Extract the [X, Y] coordinate from the center of the cell holding the provided text.  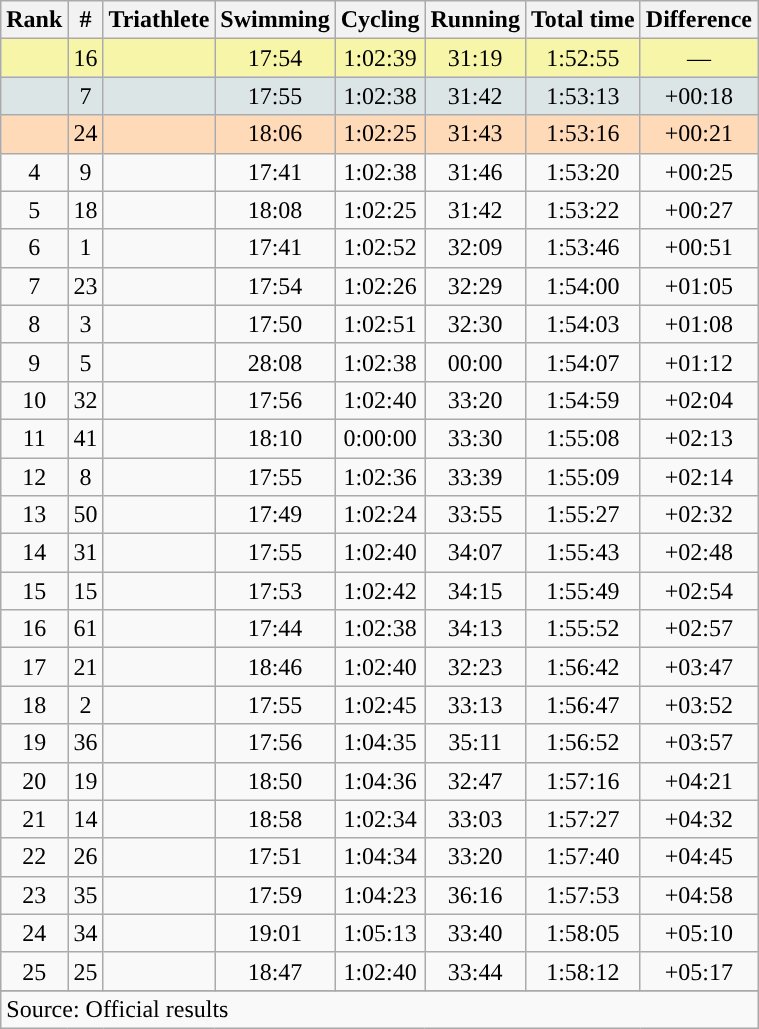
1:55:43 [582, 553]
1:55:08 [582, 438]
1:54:03 [582, 324]
Difference [698, 20]
+05:10 [698, 933]
1:57:16 [582, 781]
+01:12 [698, 362]
61 [86, 629]
50 [86, 515]
35:11 [475, 743]
1:53:20 [582, 172]
+03:47 [698, 667]
6 [34, 248]
34:15 [475, 591]
1:54:00 [582, 286]
1:57:53 [582, 895]
18:06 [275, 134]
0:00:00 [380, 438]
32:47 [475, 781]
+03:57 [698, 743]
17:51 [275, 857]
2 [86, 705]
31:19 [475, 58]
1:04:34 [380, 857]
1:52:55 [582, 58]
+04:58 [698, 895]
1:02:24 [380, 515]
36 [86, 743]
+04:32 [698, 819]
1:54:59 [582, 400]
+00:25 [698, 172]
19:01 [275, 933]
1:04:23 [380, 895]
1:56:52 [582, 743]
1 [86, 248]
+04:21 [698, 781]
1:04:35 [380, 743]
17:44 [275, 629]
+02:32 [698, 515]
34 [86, 933]
1:55:49 [582, 591]
4 [34, 172]
# [86, 20]
Source: Official results [380, 1009]
31:43 [475, 134]
1:05:13 [380, 933]
34:13 [475, 629]
18:58 [275, 819]
1:56:42 [582, 667]
1:02:52 [380, 248]
1:02:51 [380, 324]
18:50 [275, 781]
32:29 [475, 286]
+05:17 [698, 971]
+00:51 [698, 248]
Swimming [275, 20]
13 [34, 515]
+03:52 [698, 705]
33:03 [475, 819]
1:02:39 [380, 58]
18:46 [275, 667]
1:53:22 [582, 210]
00:00 [475, 362]
20 [34, 781]
1:53:13 [582, 96]
31:46 [475, 172]
1:02:36 [380, 477]
+00:21 [698, 134]
32 [86, 400]
18:08 [275, 210]
17:59 [275, 895]
Total time [582, 20]
1:02:45 [380, 705]
35 [86, 895]
26 [86, 857]
Cycling [380, 20]
1:58:05 [582, 933]
1:02:26 [380, 286]
3 [86, 324]
12 [34, 477]
33:40 [475, 933]
+02:14 [698, 477]
18:10 [275, 438]
18:47 [275, 971]
32:09 [475, 248]
1:02:42 [380, 591]
17:50 [275, 324]
11 [34, 438]
+01:05 [698, 286]
1:53:16 [582, 134]
Rank [34, 20]
34:07 [475, 553]
1:04:36 [380, 781]
41 [86, 438]
+02:57 [698, 629]
1:53:46 [582, 248]
33:44 [475, 971]
17:53 [275, 591]
32:30 [475, 324]
1:55:09 [582, 477]
36:16 [475, 895]
+02:48 [698, 553]
1:58:12 [582, 971]
+04:45 [698, 857]
Triathlete [159, 20]
33:55 [475, 515]
22 [34, 857]
10 [34, 400]
33:13 [475, 705]
28:08 [275, 362]
+02:13 [698, 438]
— [698, 58]
1:54:07 [582, 362]
33:39 [475, 477]
+02:54 [698, 591]
17:49 [275, 515]
+00:18 [698, 96]
+02:04 [698, 400]
32:23 [475, 667]
33:30 [475, 438]
Running [475, 20]
1:55:27 [582, 515]
+01:08 [698, 324]
1:57:40 [582, 857]
1:02:34 [380, 819]
17 [34, 667]
+00:27 [698, 210]
1:55:52 [582, 629]
1:56:47 [582, 705]
31 [86, 553]
1:57:27 [582, 819]
